Return (x, y) of the center of cell containing provided text 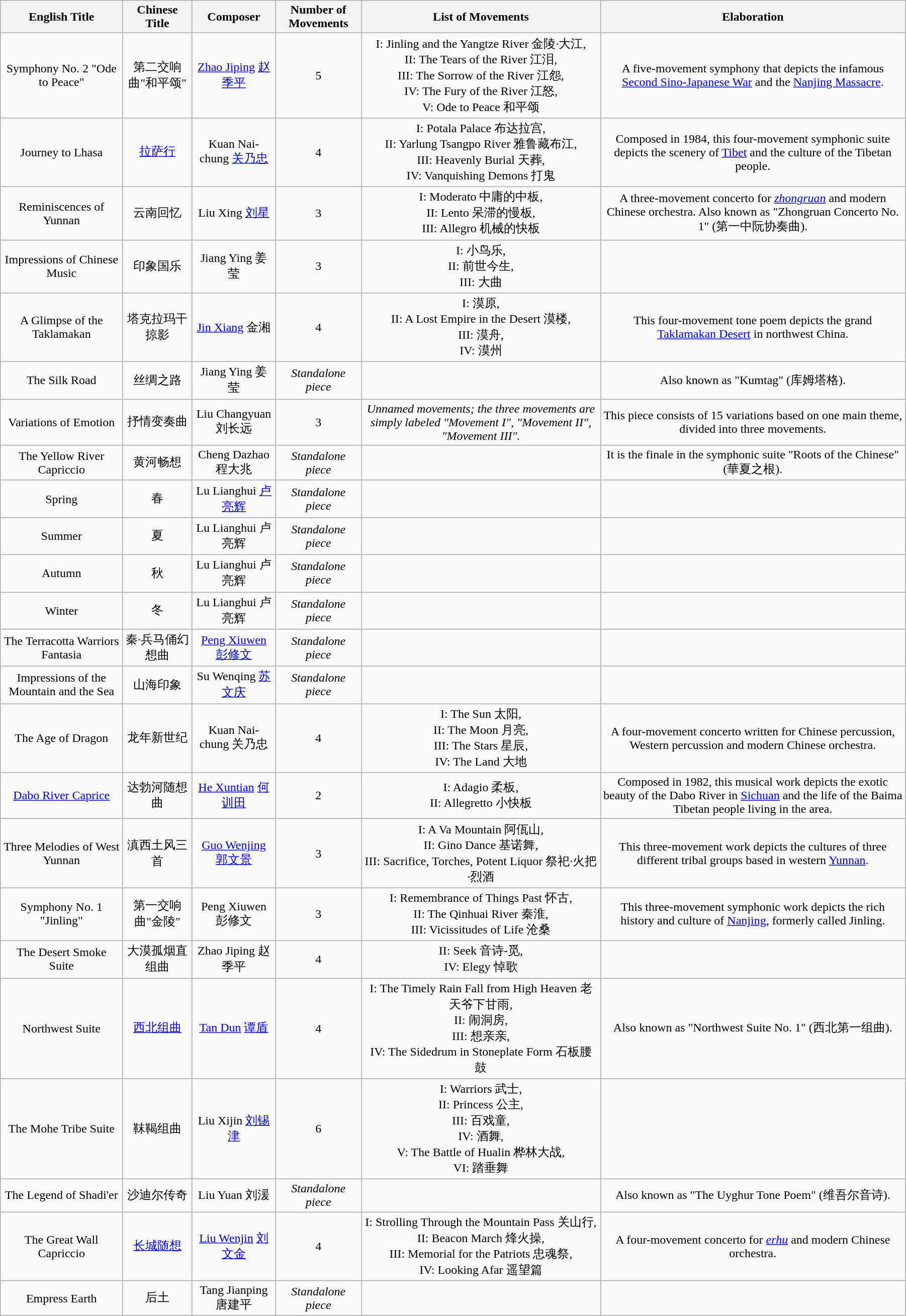
English Title (61, 17)
Liu Changyuan 刘长远 (234, 422)
Symphony No. 1 "Jinling" (61, 914)
A four-movement concerto written for Chinese percussion, Western percussion and modern Chinese orchestra. (753, 738)
Unnamed movements; the three movements are simply labeled "Movement I", "Movement II", "Movement III". (481, 422)
Autumn (61, 573)
Impressions of the Mountain and the Sea (61, 685)
黄河畅想 (157, 463)
夏 (157, 536)
Dabo River Caprice (61, 796)
A Glimpse of the Taklamakan (61, 328)
I: The Sun 太阳, II: The Moon 月亮, III: The Stars 星辰, IV: The Land 大地 (481, 738)
A five-movement symphony that depicts the infamous Second Sino-Japanese War and the Nanjing Massacre. (753, 75)
龙年新世纪 (157, 738)
Jin Xiang 金湘 (234, 328)
冬 (157, 611)
Chinese Title (157, 17)
秋 (157, 573)
This piece consists of 15 variations based on one main theme, divided into three movements. (753, 422)
Elaboration (753, 17)
Winter (61, 611)
长城随想 (157, 1247)
The Age of Dragon (61, 738)
Guo Wenjing 郭文景 (234, 854)
Tan Dun 谭盾 (234, 1028)
Also known as "The Uyghur Tone Poem" (维吾尔音诗). (753, 1195)
It is the finale in the symphonic suite "Roots of the Chinese" (華夏之根). (753, 463)
I: A Va Mountain 阿佤山, II: Gino Dance 基诺舞, III: Sacrifice, Torches, Potent Liquor 祭祀·火把·烈酒 (481, 854)
Liu Wenjin 刘文金 (234, 1247)
The Yellow River Capriccio (61, 463)
沙迪尔传奇 (157, 1195)
拉萨行 (157, 152)
The Great Wall Capriccio (61, 1247)
Journey to Lhasa (61, 152)
I: 漠原, II: A Lost Empire in the Desert 漠楼, III: 漠舟, IV: 漠州 (481, 328)
Also known as "Northwest Suite No. 1" (西北第一组曲). (753, 1028)
Liu Xijin 刘锡津 (234, 1129)
靺鞨组曲 (157, 1129)
后土 (157, 1298)
I: Remembrance of Things Past 怀古, II: The Qinhuai River 秦淮, III: Vicissitudes of Life 沧桑 (481, 914)
塔克拉玛干掠影 (157, 328)
A four-movement concerto for erhu and modern Chinese orchestra. (753, 1247)
Number of Movements (319, 17)
第二交响曲"和平颂" (157, 75)
达勃河随想曲 (157, 796)
Composer (234, 17)
This three-movement work depicts the cultures of three different tribal groups based in western Yunnan. (753, 854)
Empress Earth (61, 1298)
Symphony No. 2 "Ode to Peace" (61, 75)
5 (319, 75)
云南回忆 (157, 213)
Also known as "Kumtag" (库姆塔格). (753, 381)
抒情变奏曲 (157, 422)
I: The Timely Rain Fall from High Heaven 老天爷下甘雨, II: 闹洞房, III: 想亲亲, IV: The Sidedrum in Stoneplate Form 石板腰鼓 (481, 1028)
This three-movement symphonic work depicts the rich history and culture of Nanjing, formerly called Jinling. (753, 914)
Variations of Emotion (61, 422)
The Legend of Shadi'er (61, 1195)
The Terracotta Warriors Fantasia (61, 648)
Liu Xing 刘星 (234, 213)
Three Melodies of West Yunnan (61, 854)
6 (319, 1129)
Northwest Suite (61, 1028)
春 (157, 499)
I: Adagio 柔板, II: Allegretto 小快板 (481, 796)
I: Warriors 武士, II: Princess 公主, III: 百戏童, IV: 酒舞, V: The Battle of Hualin 桦林大战, VI: 踏垂舞 (481, 1129)
I: Strolling Through the Mountain Pass 关山行, II: Beacon March 烽火操, III: Memorial for the Patriots 忠魂祭, IV: Looking Afar 遥望篇 (481, 1247)
2 (319, 796)
He Xuntian 何训田 (234, 796)
Liu Yuan 刘湲 (234, 1195)
滇西土风三首 (157, 854)
Summer (61, 536)
The Desert Smoke Suite (61, 959)
Su Wenqing 苏文庆 (234, 685)
西北组曲 (157, 1028)
山海印象 (157, 685)
丝绸之路 (157, 381)
Impressions of Chinese Music (61, 266)
第一交响曲"金陵" (157, 914)
The Silk Road (61, 381)
Tang Jianping 唐建平 (234, 1298)
大漠孤烟直组曲 (157, 959)
List of Movements (481, 17)
This four-movement tone poem depicts the grand Taklamakan Desert in northwest China. (753, 328)
II: Seek 音诗-觅, IV: Elegy 悼歌 (481, 959)
Reminiscences of Yunnan (61, 213)
秦·兵马俑幻想曲 (157, 648)
Spring (61, 499)
The Mohe Tribe Suite (61, 1129)
印象国乐 (157, 266)
Composed in 1984, this four-movement symphonic suite depicts the scenery of Tibet and the culture of the Tibetan people. (753, 152)
I: Potala Palace 布达拉宫, II: Yarlung Tsangpo River 雅鲁藏布江, III: Heavenly Burial 天葬, IV: Vanquishing Demons 打鬼 (481, 152)
I: 小鸟乐, II: 前世今生, III: 大曲 (481, 266)
I: Moderato 中庸的中板, II: Lento 呆滞的慢板, III: Allegro 机械的快板 (481, 213)
Cheng Dazhao 程大兆 (234, 463)
A three-movement concerto for zhongruan and modern Chinese orchestra. Also known as "Zhongruan Concerto No. 1" (第一中阮协奏曲). (753, 213)
